Output the (X, Y) coordinate of the center of the cell containing the given text.  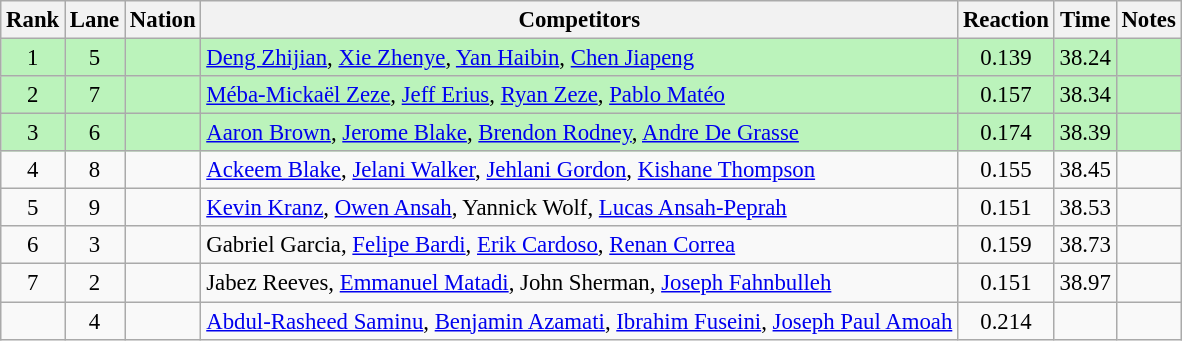
Ackeem Blake, Jelani Walker, Jehlani Gordon, Kishane Thompson (580, 170)
0.139 (1006, 58)
8 (95, 170)
Lane (95, 20)
Rank (33, 20)
38.73 (1085, 245)
Time (1085, 20)
38.39 (1085, 133)
Nation (163, 20)
Deng Zhijian, Xie Zhenye, Yan Haibin, Chen Jiapeng (580, 58)
Notes (1148, 20)
Competitors (580, 20)
0.174 (1006, 133)
Aaron Brown, Jerome Blake, Brendon Rodney, Andre De Grasse (580, 133)
0.159 (1006, 245)
38.45 (1085, 170)
38.97 (1085, 283)
Gabriel Garcia, Felipe Bardi, Erik Cardoso, Renan Correa (580, 245)
0.157 (1006, 95)
38.53 (1085, 208)
38.24 (1085, 58)
Reaction (1006, 20)
0.155 (1006, 170)
38.34 (1085, 95)
Kevin Kranz, Owen Ansah, Yannick Wolf, Lucas Ansah-Peprah (580, 208)
9 (95, 208)
Abdul-Rasheed Saminu, Benjamin Azamati, Ibrahim Fuseini, Joseph Paul Amoah (580, 321)
1 (33, 58)
0.214 (1006, 321)
Jabez Reeves, Emmanuel Matadi, John Sherman, Joseph Fahnbulleh (580, 283)
Méba-Mickaël Zeze, Jeff Erius, Ryan Zeze, Pablo Matéo (580, 95)
